Identify which cell holds the provided text, then report its [X, Y] central coordinate. 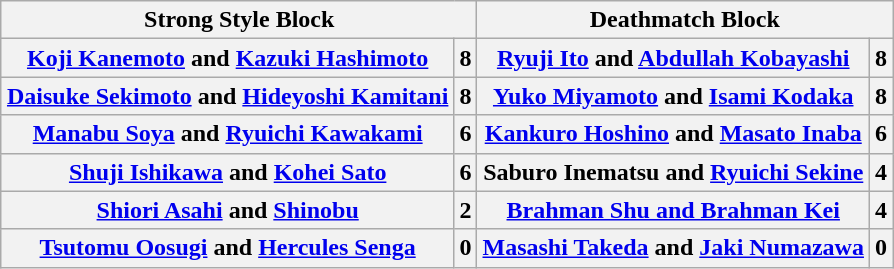
Kankuro Hoshino and Masato Inaba [674, 134]
Manabu Soya and Ryuichi Kawakami [227, 134]
Brahman Shu and Brahman Kei [674, 210]
Ryuji Ito and Abdullah Kobayashi [674, 58]
2 [466, 210]
Masashi Takeda and Jaki Numazawa [674, 248]
Daisuke Sekimoto and Hideyoshi Kamitani [227, 96]
Tsutomu Oosugi and Hercules Senga [227, 248]
Yuko Miyamoto and Isami Kodaka [674, 96]
Shuji Ishikawa and Kohei Sato [227, 172]
Deathmatch Block [685, 20]
Strong Style Block [239, 20]
Saburo Inematsu and Ryuichi Sekine [674, 172]
Koji Kanemoto and Kazuki Hashimoto [227, 58]
Shiori Asahi and Shinobu [227, 210]
